Capture the cell that displays the provided text and extract its (X, Y) central coordinate. 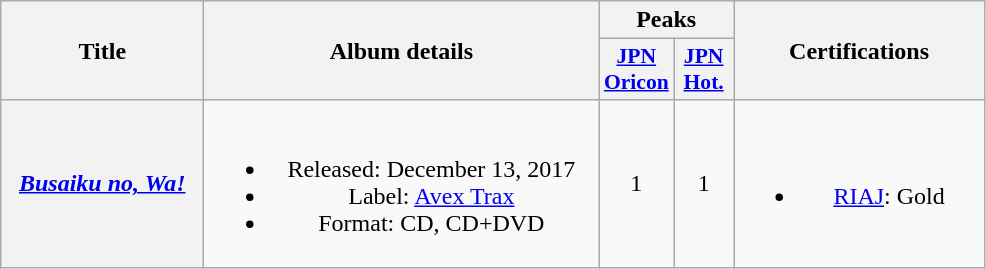
Busaiku no, Wa! (102, 184)
Released: December 13, 2017Label: Avex TraxFormat: CD, CD+DVD (402, 184)
RIAJ: Gold (860, 184)
Title (102, 50)
Certifications (860, 50)
Album details (402, 50)
JPNHot. (704, 70)
Peaks (666, 20)
JPNOricon (636, 70)
